Detect which cell encompasses the target text, then output its (X, Y) center coordinate. 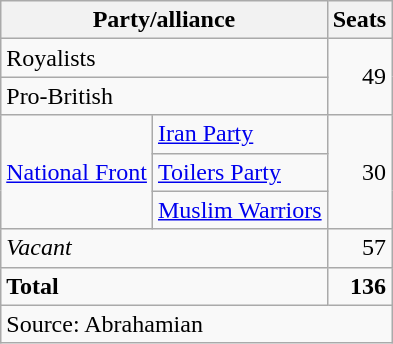
Toilers Party (240, 172)
49 (359, 77)
Source: Abrahamian (196, 324)
30 (359, 172)
57 (359, 248)
National Front (77, 172)
Muslim Warriors (240, 210)
Party/alliance (164, 20)
Pro-British (164, 96)
Royalists (164, 58)
Iran Party (240, 134)
Vacant (164, 248)
Seats (359, 20)
Total (164, 286)
136 (359, 286)
